Find where the given text appears and provide that cell's center as (x, y) coordinate. 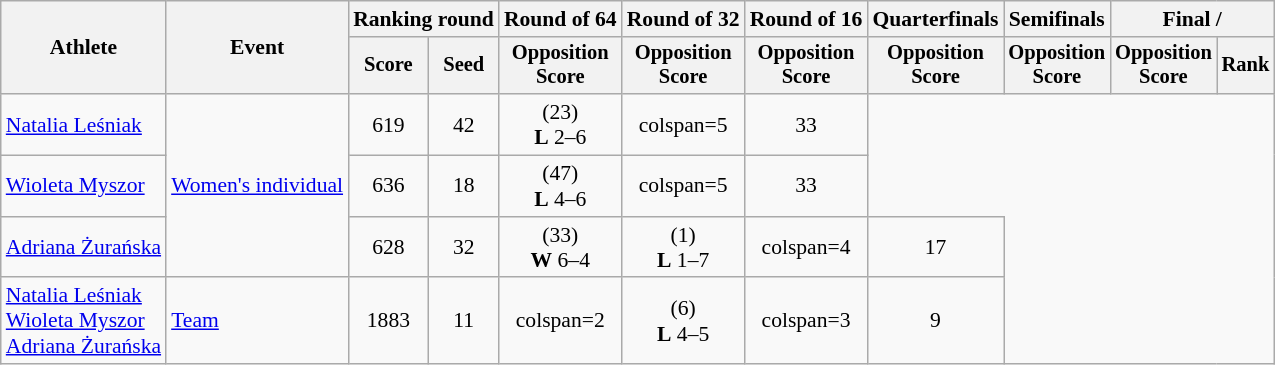
Women's individual (257, 186)
(1) L 1–7 (684, 248)
636 (388, 186)
Adriana Żurańska (84, 248)
Round of 32 (684, 19)
(23) L 2–6 (560, 124)
628 (388, 248)
Natalia Leśniak (84, 124)
(33) W 6–4 (560, 248)
colspan=4 (806, 248)
Round of 16 (806, 19)
Event (257, 48)
colspan=3 (806, 322)
32 (464, 248)
619 (388, 124)
Athlete (84, 48)
Team (257, 322)
Round of 64 (560, 19)
17 (935, 248)
Seed (464, 66)
Wioleta Myszor (84, 186)
18 (464, 186)
Rank (1246, 66)
Natalia LeśniakWioleta MyszorAdriana Żurańska (84, 322)
Ranking round (424, 19)
11 (464, 322)
(47) L 4–6 (560, 186)
Final / (1192, 19)
(6)L 4–5 (684, 322)
Score (388, 66)
42 (464, 124)
9 (935, 322)
colspan=2 (560, 322)
Semifinals (1058, 19)
Quarterfinals (935, 19)
1883 (388, 322)
